Return the (x, y) coordinate for the center point of the cell that contains the specified text.  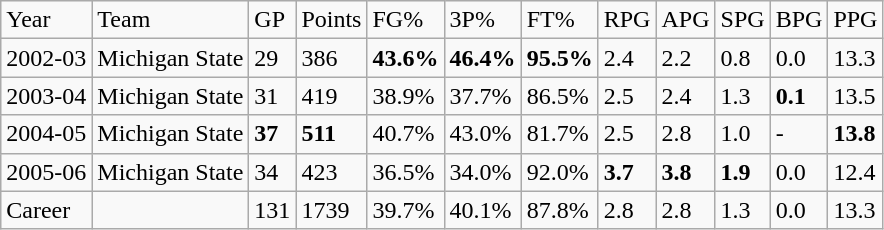
0.1 (799, 96)
92.0% (560, 172)
0.8 (742, 58)
FG% (406, 20)
386 (332, 58)
95.5% (560, 58)
131 (272, 210)
31 (272, 96)
APG (686, 20)
40.1% (482, 210)
511 (332, 134)
43.0% (482, 134)
1.9 (742, 172)
FT% (560, 20)
13.5 (856, 96)
37.7% (482, 96)
BPG (799, 20)
3P% (482, 20)
Points (332, 20)
37 (272, 134)
2.2 (686, 58)
29 (272, 58)
87.8% (560, 210)
GP (272, 20)
2005-06 (46, 172)
RPG (627, 20)
Career (46, 210)
3.7 (627, 172)
13.8 (856, 134)
12.4 (856, 172)
34.0% (482, 172)
- (799, 134)
2003-04 (46, 96)
86.5% (560, 96)
39.7% (406, 210)
1739 (332, 210)
40.7% (406, 134)
2002-03 (46, 58)
2004-05 (46, 134)
PPG (856, 20)
46.4% (482, 58)
419 (332, 96)
36.5% (406, 172)
1.0 (742, 134)
43.6% (406, 58)
34 (272, 172)
SPG (742, 20)
423 (332, 172)
Year (46, 20)
3.8 (686, 172)
38.9% (406, 96)
Team (170, 20)
81.7% (560, 134)
